Find where the given text appears and provide that cell's center as (X, Y) coordinate. 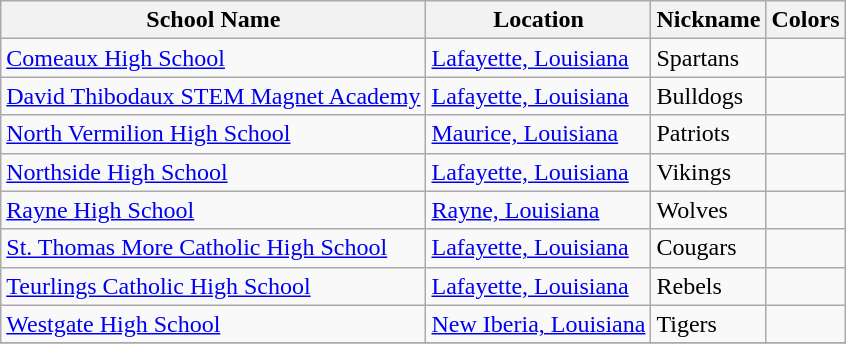
Rayne High School (214, 210)
David Thibodaux STEM Magnet Academy (214, 96)
North Vermilion High School (214, 134)
Teurlings Catholic High School (214, 286)
Cougars (708, 248)
Location (538, 20)
Northside High School (214, 172)
Vikings (708, 172)
St. Thomas More Catholic High School (214, 248)
Rayne, Louisiana (538, 210)
Westgate High School (214, 324)
Rebels (708, 286)
Patriots (708, 134)
Spartans (708, 58)
New Iberia, Louisiana (538, 324)
Wolves (708, 210)
Colors (806, 20)
Nickname (708, 20)
Comeaux High School (214, 58)
Maurice, Louisiana (538, 134)
School Name (214, 20)
Tigers (708, 324)
Bulldogs (708, 96)
